Extract the (X, Y) coordinate from the center of the cell holding the provided text.  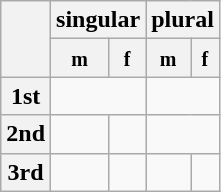
3rd (26, 172)
plural (183, 20)
2nd (26, 134)
singular (98, 20)
1st (26, 96)
